Provide the [x, y] coordinate of the cell's center where the given text is located.  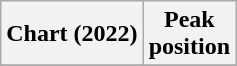
Chart (2022) [72, 34]
Peakposition [189, 34]
